From the cell containing the given text, extract its center point as [X, Y] coordinate. 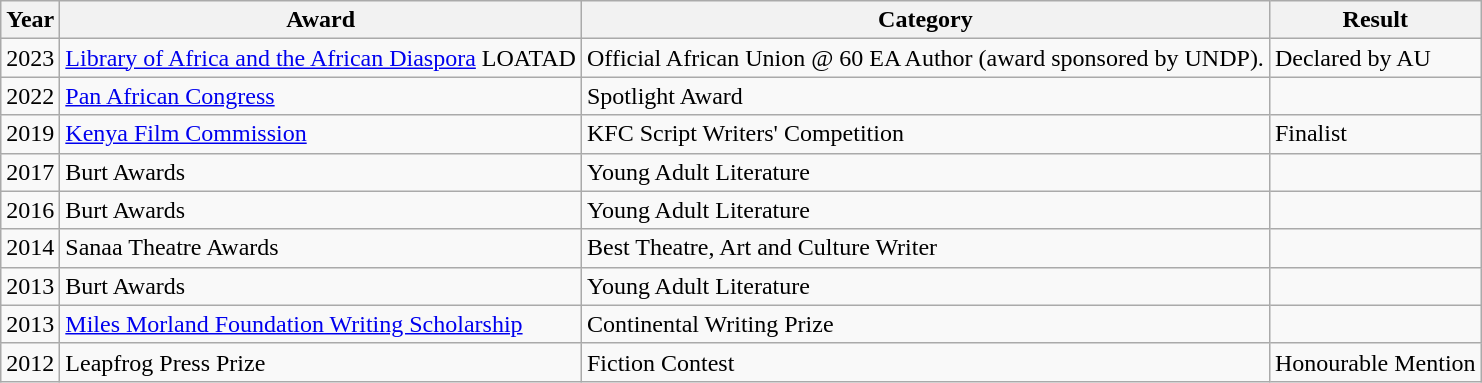
Leapfrog Press Prize [321, 362]
2016 [30, 210]
Pan African Congress [321, 96]
Spotlight Award [925, 96]
Result [1375, 20]
Declared by AU [1375, 58]
KFC Script Writers' Competition [925, 134]
Finalist [1375, 134]
2012 [30, 362]
Award [321, 20]
2014 [30, 248]
2023 [30, 58]
Kenya Film Commission [321, 134]
Official African Union @ 60 EA Author (award sponsored by UNDP). [925, 58]
Honourable Mention [1375, 362]
Sanaa Theatre Awards [321, 248]
Library of Africa and the African Diaspora LOATAD [321, 58]
Best Theatre, Art and Culture Writer [925, 248]
2022 [30, 96]
Fiction Contest [925, 362]
Category [925, 20]
2017 [30, 172]
Continental Writing Prize [925, 324]
Miles Morland Foundation Writing Scholarship [321, 324]
2019 [30, 134]
Year [30, 20]
